Capture the cell that displays the provided text and extract its (X, Y) central coordinate. 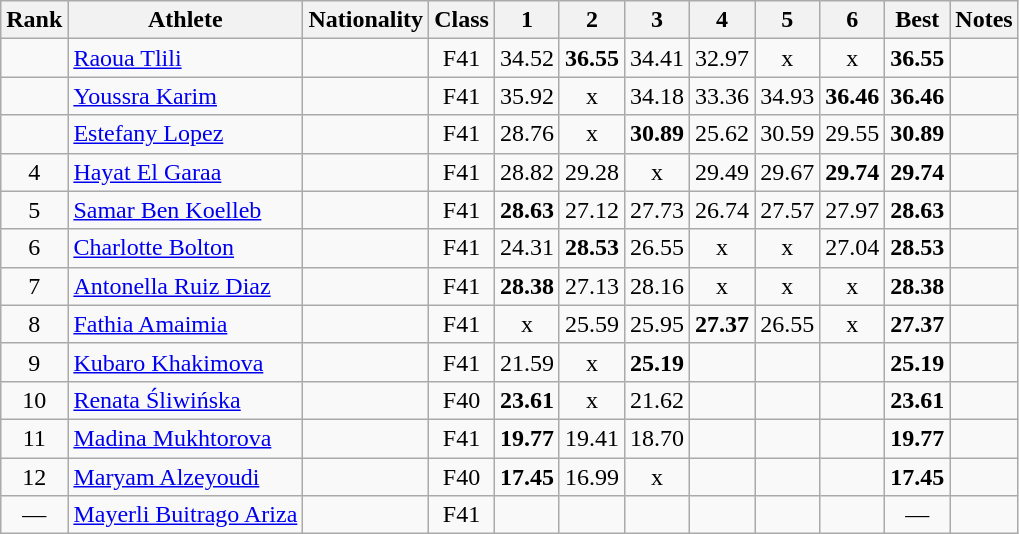
34.93 (788, 96)
Class (462, 20)
25.62 (722, 134)
1 (526, 20)
27.13 (592, 286)
Charlotte Bolton (186, 248)
16.99 (592, 477)
29.67 (788, 172)
29.28 (592, 172)
Nationality (366, 20)
12 (34, 477)
3 (656, 20)
35.92 (526, 96)
Estefany Lopez (186, 134)
2 (592, 20)
27.04 (852, 248)
10 (34, 400)
Youssra Karim (186, 96)
34.18 (656, 96)
8 (34, 324)
28.76 (526, 134)
Renata Śliwińska (186, 400)
26.74 (722, 210)
33.36 (722, 96)
27.73 (656, 210)
34.52 (526, 58)
Antonella Ruiz Diaz (186, 286)
32.97 (722, 58)
30.59 (788, 134)
Rank (34, 20)
Raoua Tlili (186, 58)
Hayat El Garaa (186, 172)
24.31 (526, 248)
Athlete (186, 20)
27.97 (852, 210)
25.59 (592, 324)
25.95 (656, 324)
11 (34, 438)
Maryam Alzeyoudi (186, 477)
21.59 (526, 362)
Madina Mukhtorova (186, 438)
Notes (984, 20)
Samar Ben Koelleb (186, 210)
9 (34, 362)
18.70 (656, 438)
19.41 (592, 438)
Mayerli Buitrago Ariza (186, 515)
27.12 (592, 210)
7 (34, 286)
Fathia Amaimia (186, 324)
21.62 (656, 400)
27.57 (788, 210)
Best (918, 20)
29.49 (722, 172)
34.41 (656, 58)
28.82 (526, 172)
28.16 (656, 286)
29.55 (852, 134)
Kubaro Khakimova (186, 362)
